Return [x, y] of the center of cell containing provided text 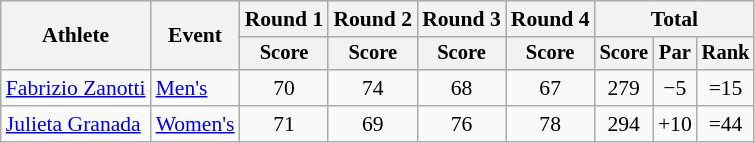
71 [284, 124]
70 [284, 88]
68 [462, 88]
+10 [675, 124]
Round 2 [372, 19]
=15 [726, 88]
Par [675, 54]
294 [624, 124]
Fabrizio Zanotti [76, 88]
67 [550, 88]
69 [372, 124]
74 [372, 88]
Round 4 [550, 19]
Round 1 [284, 19]
Total [675, 19]
Julieta Granada [76, 124]
Event [196, 36]
Rank [726, 54]
=44 [726, 124]
Round 3 [462, 19]
Women's [196, 124]
76 [462, 124]
279 [624, 88]
78 [550, 124]
Men's [196, 88]
−5 [675, 88]
Athlete [76, 36]
